Scan for the cell matching the given text and deliver its (X, Y) coordinate at center. 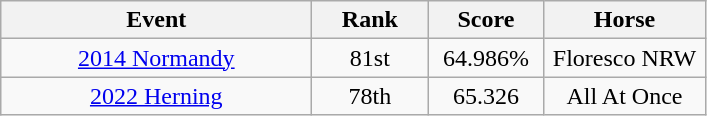
78th (370, 96)
Event (156, 20)
2022 Herning (156, 96)
Rank (370, 20)
64.986% (486, 58)
Score (486, 20)
65.326 (486, 96)
Horse (624, 20)
Floresco NRW (624, 58)
81st (370, 58)
All At Once (624, 96)
2014 Normandy (156, 58)
